Return (X, Y) of the center of cell containing provided text 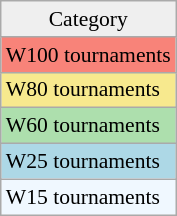
W15 tournaments (88, 197)
W25 tournaments (88, 162)
W100 tournaments (88, 55)
W60 tournaments (88, 126)
W80 tournaments (88, 90)
Category (88, 19)
